Detect which cell encompasses the target text, then output its (X, Y) center coordinate. 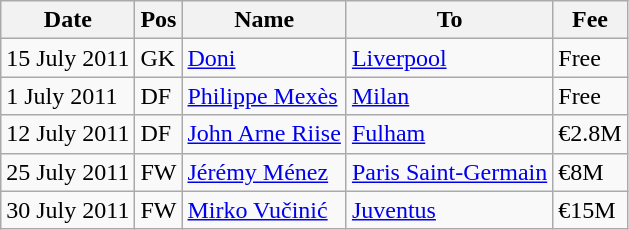
Pos (158, 20)
Milan (449, 96)
Philippe Mexès (264, 96)
Name (264, 20)
Fee (590, 20)
€2.8M (590, 134)
Jérémy Ménez (264, 172)
€15M (590, 210)
€8M (590, 172)
Liverpool (449, 58)
1 July 2011 (68, 96)
Fulham (449, 134)
To (449, 20)
12 July 2011 (68, 134)
Doni (264, 58)
25 July 2011 (68, 172)
Paris Saint-Germain (449, 172)
Date (68, 20)
John Arne Riise (264, 134)
Mirko Vučinić (264, 210)
15 July 2011 (68, 58)
Juventus (449, 210)
GK (158, 58)
30 July 2011 (68, 210)
